Output the (x, y) coordinate of the center of the cell containing the given text.  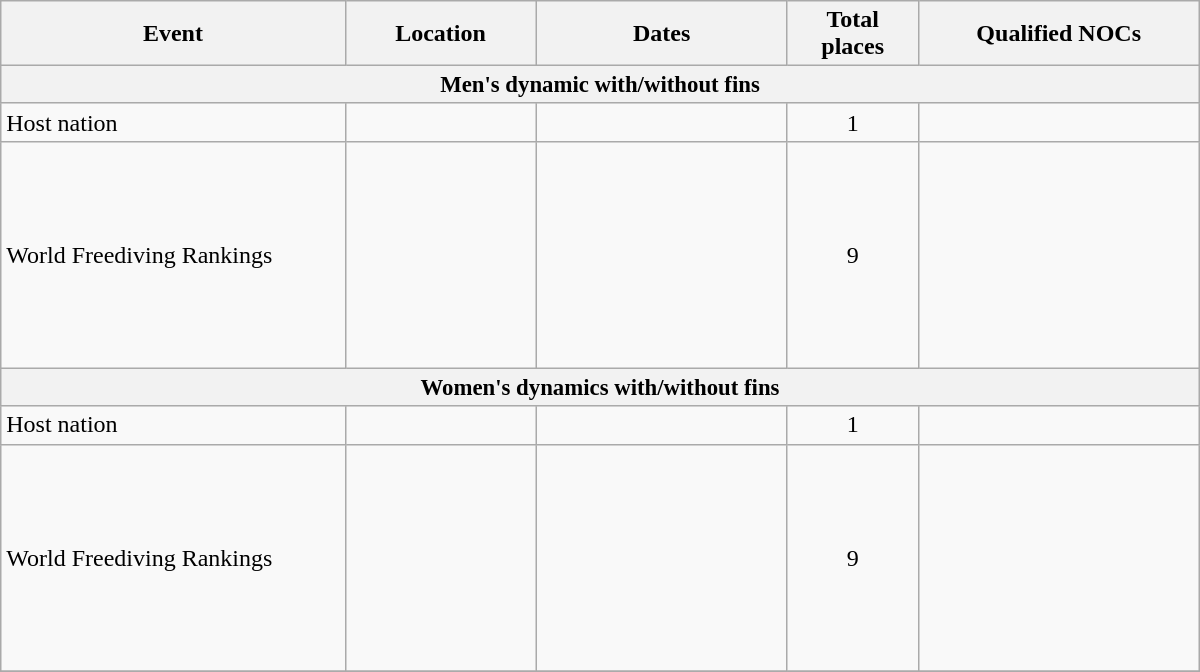
Women's dynamics with/without fins (600, 388)
Qualified NOCs (1058, 34)
Event (173, 34)
Men's dynamic with/without fins (600, 85)
Total places (852, 34)
Location (440, 34)
Dates (662, 34)
